Detect which cell encompasses the target text, then output its [X, Y] center coordinate. 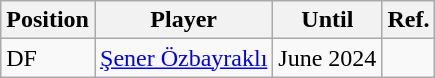
June 2024 [328, 58]
Player [183, 20]
Ref. [408, 20]
Position [48, 20]
DF [48, 58]
Şener Özbayraklı [183, 58]
Until [328, 20]
